Locate the cell with the specified text and output its (X, Y) center coordinate. 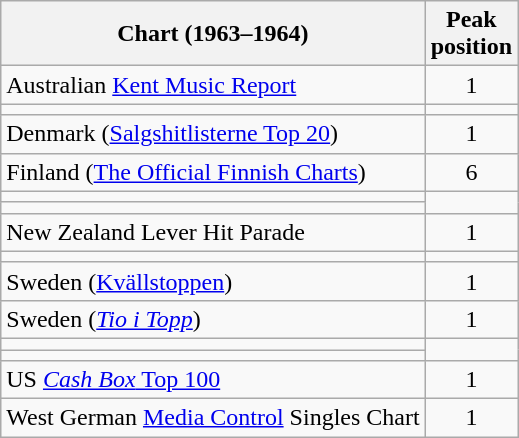
Peakposition (471, 34)
US Cash Box Top 100 (213, 380)
Denmark (Salgshitlisterne Top 20) (213, 134)
Sweden (Tio i Topp) (213, 319)
Chart (1963–1964) (213, 34)
Finland (The Official Finnish Charts) (213, 172)
Australian Kent Music Report (213, 85)
6 (471, 172)
Sweden (Kvällstoppen) (213, 281)
New Zealand Lever Hit Parade (213, 232)
West German Media Control Singles Chart (213, 418)
